Output the [X, Y] coordinate of the center of the cell containing the given text.  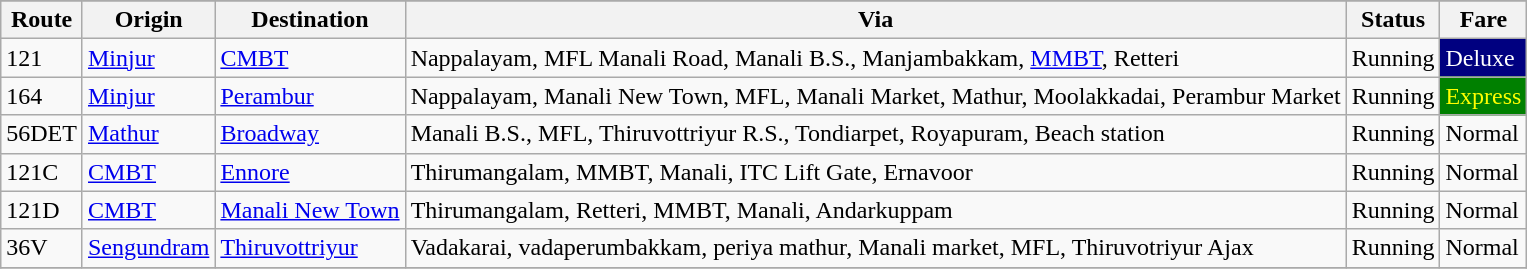
121D [42, 210]
Destination [310, 20]
Perambur [310, 96]
Nappalayam, MFL Manali Road, Manali B.S., Manjambakkam, MMBT, Retteri [876, 58]
121C [42, 172]
Origin [148, 20]
Ennore [310, 172]
Route [42, 20]
Manali B.S., MFL, Thiruvottriyur R.S., Tondiarpet, Royapuram, Beach station [876, 134]
Nappalayam, Manali New Town, MFL, Manali Market, Mathur, Moolakkadai, Perambur Market [876, 96]
Vadakarai, vadaperumbakkam, periya mathur, Manali market, MFL, Thiruvotriyur Ajax [876, 248]
Broadway [310, 134]
164 [42, 96]
Mathur [148, 134]
Status [1393, 20]
36V [42, 248]
Via [876, 20]
Sengundram [148, 248]
121 [42, 58]
Thirumangalam, MMBT, Manali, ITC Lift Gate, Ernavoor [876, 172]
Deluxe [1484, 58]
Manali New Town [310, 210]
Thirumangalam, Retteri, MMBT, Manali, Andarkuppam [876, 210]
56DET [42, 134]
Thiruvottriyur [310, 248]
Fare [1484, 20]
Express [1484, 96]
